Capture the cell that displays the provided text and extract its [x, y] central coordinate. 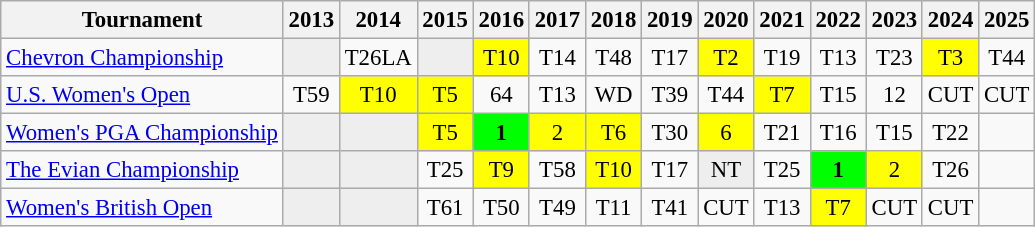
T2 [726, 58]
6 [726, 133]
NT [726, 170]
2023 [894, 20]
T23 [894, 58]
T21 [782, 133]
T39 [670, 95]
12 [894, 95]
2020 [726, 20]
2016 [501, 20]
T19 [782, 58]
T16 [838, 133]
T49 [557, 208]
2014 [378, 20]
T30 [670, 133]
T26 [950, 170]
T3 [950, 58]
The Evian Championship [142, 170]
2019 [670, 20]
Women's British Open [142, 208]
2021 [782, 20]
T50 [501, 208]
T22 [950, 133]
WD [614, 95]
T11 [614, 208]
Women's PGA Championship [142, 133]
2022 [838, 20]
U.S. Women's Open [142, 95]
T48 [614, 58]
2017 [557, 20]
T14 [557, 58]
64 [501, 95]
2013 [311, 20]
Chevron Championship [142, 58]
2025 [1007, 20]
T9 [501, 170]
2024 [950, 20]
Tournament [142, 20]
T59 [311, 95]
T58 [557, 170]
T61 [445, 208]
T6 [614, 133]
2015 [445, 20]
T26LA [378, 58]
T41 [670, 208]
2018 [614, 20]
